Detect which cell encompasses the target text, then output its (x, y) center coordinate. 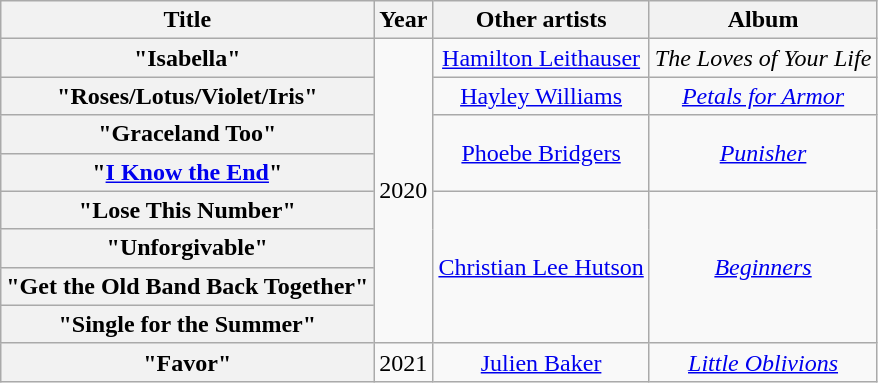
Album (763, 20)
Other artists (541, 20)
2020 (404, 191)
Little Oblivions (763, 362)
Hayley Williams (541, 96)
Hamilton Leithauser (541, 58)
"Unforgivable" (188, 248)
The Loves of Your Life (763, 58)
Phoebe Bridgers (541, 153)
"I Know the End" (188, 172)
Punisher (763, 153)
"Lose This Number" (188, 210)
"Graceland Too" (188, 134)
"Single for the Summer" (188, 324)
Beginners (763, 267)
Christian Lee Hutson (541, 267)
Petals for Armor (763, 96)
Year (404, 20)
"Isabella" (188, 58)
"Get the Old Band Back Together" (188, 286)
"Roses/Lotus/Violet/Iris" (188, 96)
"Favor" (188, 362)
Julien Baker (541, 362)
Title (188, 20)
2021 (404, 362)
